Detect which cell encompasses the target text, then output its (X, Y) center coordinate. 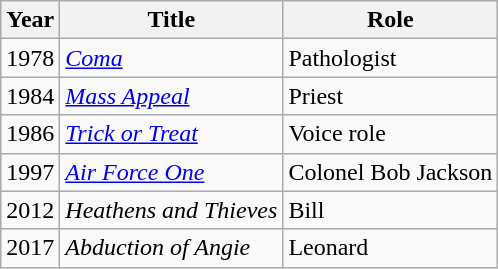
2017 (30, 248)
Colonel Bob Jackson (390, 172)
Role (390, 20)
Abduction of Angie (172, 248)
Air Force One (172, 172)
Title (172, 20)
Mass Appeal (172, 96)
1986 (30, 134)
Coma (172, 58)
1997 (30, 172)
Priest (390, 96)
Year (30, 20)
1978 (30, 58)
Pathologist (390, 58)
Voice role (390, 134)
1984 (30, 96)
Leonard (390, 248)
Heathens and Thieves (172, 210)
2012 (30, 210)
Trick or Treat (172, 134)
Bill (390, 210)
